Determine the [x, y] coordinate at the center of the cell enclosing the given text.  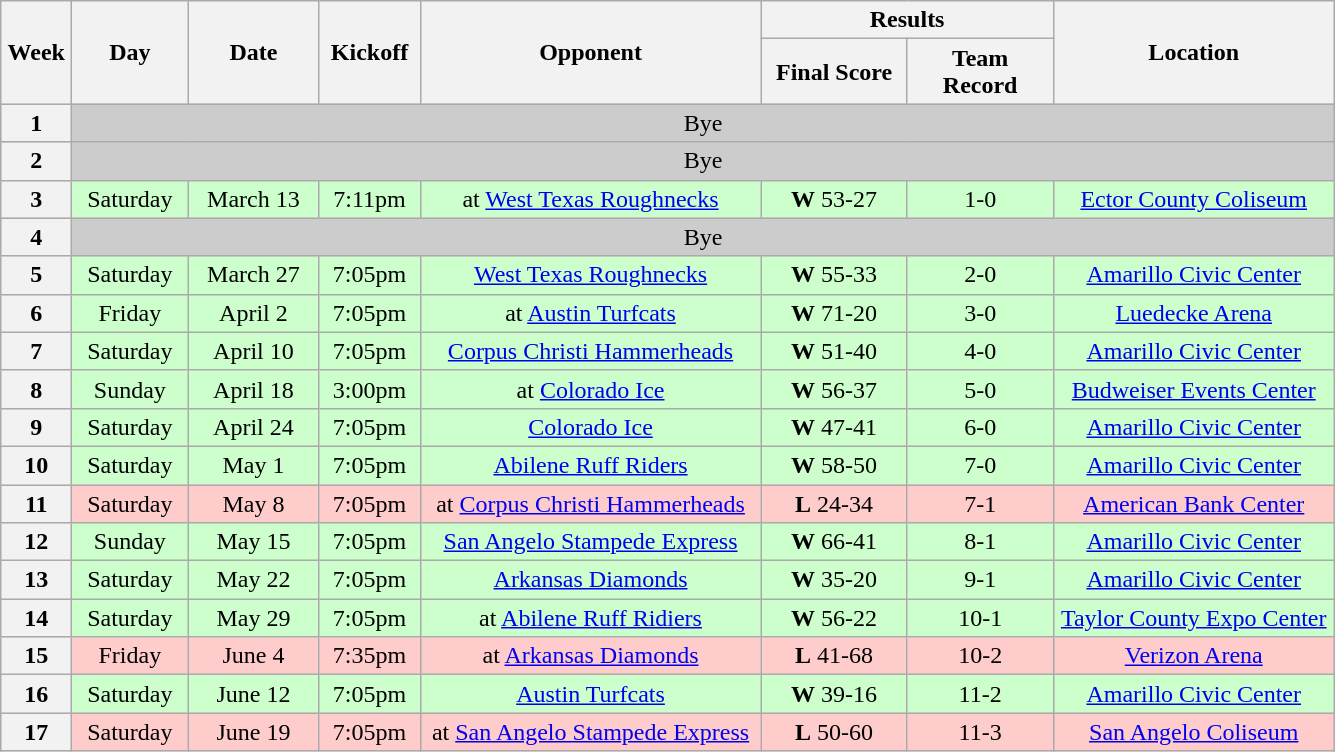
Team Record [980, 72]
6 [36, 313]
1 [36, 123]
April 10 [254, 351]
3:00pm [370, 389]
3 [36, 199]
10 [36, 465]
May 22 [254, 580]
Verizon Arena [1194, 656]
at Austin Turfcats [590, 313]
4 [36, 237]
5 [36, 275]
10-1 [980, 618]
W 55-33 [834, 275]
W 71-20 [834, 313]
May 15 [254, 542]
2-0 [980, 275]
Corpus Christi Hammerheads [590, 351]
W 53-27 [834, 199]
1-0 [980, 199]
May 8 [254, 503]
June 19 [254, 732]
March 13 [254, 199]
Luedecke Arena [1194, 313]
Day [130, 52]
Arkansas Diamonds [590, 580]
Ector County Coliseum [1194, 199]
11 [36, 503]
5-0 [980, 389]
6-0 [980, 427]
13 [36, 580]
West Texas Roughnecks [590, 275]
12 [36, 542]
W 66-41 [834, 542]
Date [254, 52]
San Angelo Coliseum [1194, 732]
Kickoff [370, 52]
Taylor County Expo Center [1194, 618]
at Corpus Christi Hammerheads [590, 503]
Week [36, 52]
W 51-40 [834, 351]
March 27 [254, 275]
W 56-37 [834, 389]
American Bank Center [1194, 503]
10-2 [980, 656]
April 2 [254, 313]
14 [36, 618]
Results [907, 20]
L 24-34 [834, 503]
Final Score [834, 72]
9-1 [980, 580]
7:35pm [370, 656]
9 [36, 427]
June 4 [254, 656]
17 [36, 732]
April 24 [254, 427]
7 [36, 351]
16 [36, 694]
7:11pm [370, 199]
8 [36, 389]
June 12 [254, 694]
W 39-16 [834, 694]
Colorado Ice [590, 427]
at Arkansas Diamonds [590, 656]
W 58-50 [834, 465]
San Angelo Stampede Express [590, 542]
May 1 [254, 465]
at Colorado Ice [590, 389]
at Abilene Ruff Ridiers [590, 618]
11-3 [980, 732]
7-0 [980, 465]
L 50-60 [834, 732]
May 29 [254, 618]
W 35-20 [834, 580]
at West Texas Roughnecks [590, 199]
8-1 [980, 542]
Budweiser Events Center [1194, 389]
Austin Turfcats [590, 694]
15 [36, 656]
Opponent [590, 52]
at San Angelo Stampede Express [590, 732]
3-0 [980, 313]
W 56-22 [834, 618]
2 [36, 161]
W 47-41 [834, 427]
April 18 [254, 389]
Abilene Ruff Riders [590, 465]
11-2 [980, 694]
7-1 [980, 503]
L 41-68 [834, 656]
4-0 [980, 351]
Location [1194, 52]
